Extract the (x, y) coordinate from the center of the cell holding the provided text.  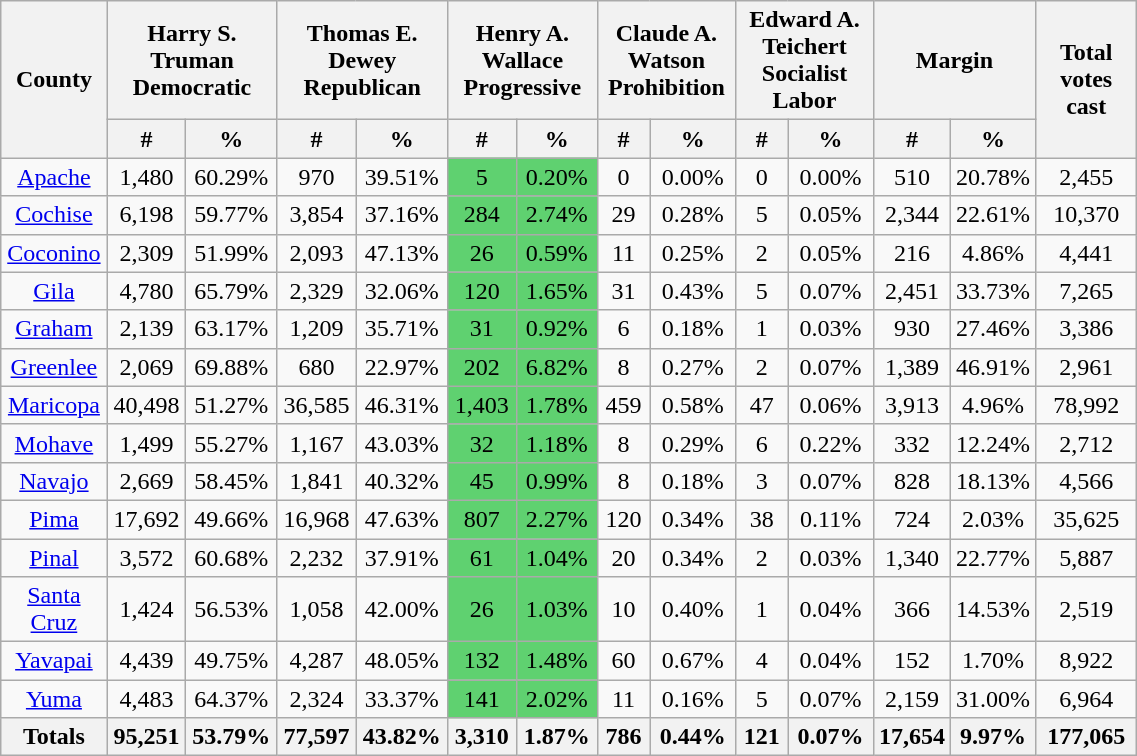
1,389 (912, 367)
1.04% (556, 557)
2.74% (556, 215)
2,519 (1086, 610)
0.25% (693, 253)
Mohave (54, 443)
35.71% (402, 329)
38 (762, 519)
32 (482, 443)
1.87% (556, 737)
4.96% (992, 405)
20.78% (992, 177)
0.40% (693, 610)
1.03% (556, 610)
46.31% (402, 405)
366 (912, 610)
43.03% (402, 443)
Total votes cast (1086, 80)
4,287 (316, 661)
58.45% (232, 481)
61 (482, 557)
Coconino (54, 253)
Yavapai (54, 661)
Santa Cruz (54, 610)
680 (316, 367)
807 (482, 519)
69.88% (232, 367)
1,340 (912, 557)
2,139 (146, 329)
31.00% (992, 699)
2,329 (316, 291)
40,498 (146, 405)
2,669 (146, 481)
121 (762, 737)
29 (623, 215)
Cochise (54, 215)
2,712 (1086, 443)
46.91% (992, 367)
4,441 (1086, 253)
3,854 (316, 215)
40.32% (402, 481)
4 (762, 661)
786 (623, 737)
3 (762, 481)
2,451 (912, 291)
2.27% (556, 519)
10,370 (1086, 215)
202 (482, 367)
77,597 (316, 737)
39.51% (402, 177)
216 (912, 253)
95,251 (146, 737)
Yuma (54, 699)
32.06% (402, 291)
10 (623, 610)
970 (316, 177)
47.13% (402, 253)
0.29% (693, 443)
48.05% (402, 661)
6,964 (1086, 699)
14.53% (992, 610)
22.61% (992, 215)
18.13% (992, 481)
78,992 (1086, 405)
51.99% (232, 253)
1,499 (146, 443)
36,585 (316, 405)
132 (482, 661)
0.28% (693, 215)
4,483 (146, 699)
12.24% (992, 443)
1,480 (146, 177)
27.46% (992, 329)
2,159 (912, 699)
2,455 (1086, 177)
4,566 (1086, 481)
37.16% (402, 215)
17,654 (912, 737)
3,310 (482, 737)
5,887 (1086, 557)
2,961 (1086, 367)
0.99% (556, 481)
828 (912, 481)
Greenlee (54, 367)
0.43% (693, 291)
22.97% (402, 367)
510 (912, 177)
49.75% (232, 661)
9.97% (992, 737)
56.53% (232, 610)
0.20% (556, 177)
4,439 (146, 661)
0.59% (556, 253)
2,232 (316, 557)
284 (482, 215)
51.27% (232, 405)
6.82% (556, 367)
22.77% (992, 557)
60.68% (232, 557)
53.79% (232, 737)
0.11% (831, 519)
43.82% (402, 737)
65.79% (232, 291)
0.58% (693, 405)
141 (482, 699)
60 (623, 661)
2,309 (146, 253)
0.22% (831, 443)
Totals (54, 737)
724 (912, 519)
0.67% (693, 661)
1,424 (146, 610)
Maricopa (54, 405)
Thomas E. DeweyRepublican (362, 60)
3,386 (1086, 329)
37.91% (402, 557)
1.48% (556, 661)
42.00% (402, 610)
49.66% (232, 519)
17,692 (146, 519)
60.29% (232, 177)
0.16% (693, 699)
1,167 (316, 443)
33.37% (402, 699)
1.78% (556, 405)
1.18% (556, 443)
459 (623, 405)
0.44% (693, 737)
2,093 (316, 253)
Navajo (54, 481)
47.63% (402, 519)
2,069 (146, 367)
33.73% (992, 291)
0.27% (693, 367)
Claude A. WatsonProhibition (666, 60)
8,922 (1086, 661)
7,265 (1086, 291)
45 (482, 481)
1.70% (992, 661)
Gila (54, 291)
4,780 (146, 291)
152 (912, 661)
0.92% (556, 329)
Henry A. WallaceProgressive (523, 60)
2,344 (912, 215)
64.37% (232, 699)
930 (912, 329)
2,324 (316, 699)
Harry S. TrumanDemocratic (192, 60)
County (54, 80)
59.77% (232, 215)
47 (762, 405)
Pima (54, 519)
3,572 (146, 557)
6,198 (146, 215)
35,625 (1086, 519)
Pinal (54, 557)
55.27% (232, 443)
20 (623, 557)
Graham (54, 329)
2.03% (992, 519)
63.17% (232, 329)
1,403 (482, 405)
1,209 (316, 329)
332 (912, 443)
2.02% (556, 699)
Apache (54, 177)
4.86% (992, 253)
3,913 (912, 405)
1,058 (316, 610)
1,841 (316, 481)
1.65% (556, 291)
Margin (954, 60)
0.06% (831, 405)
Edward A. TeichertSocialist Labor (805, 60)
177,065 (1086, 737)
16,968 (316, 519)
